Locate the cell with the specified text and output its [x, y] center coordinate. 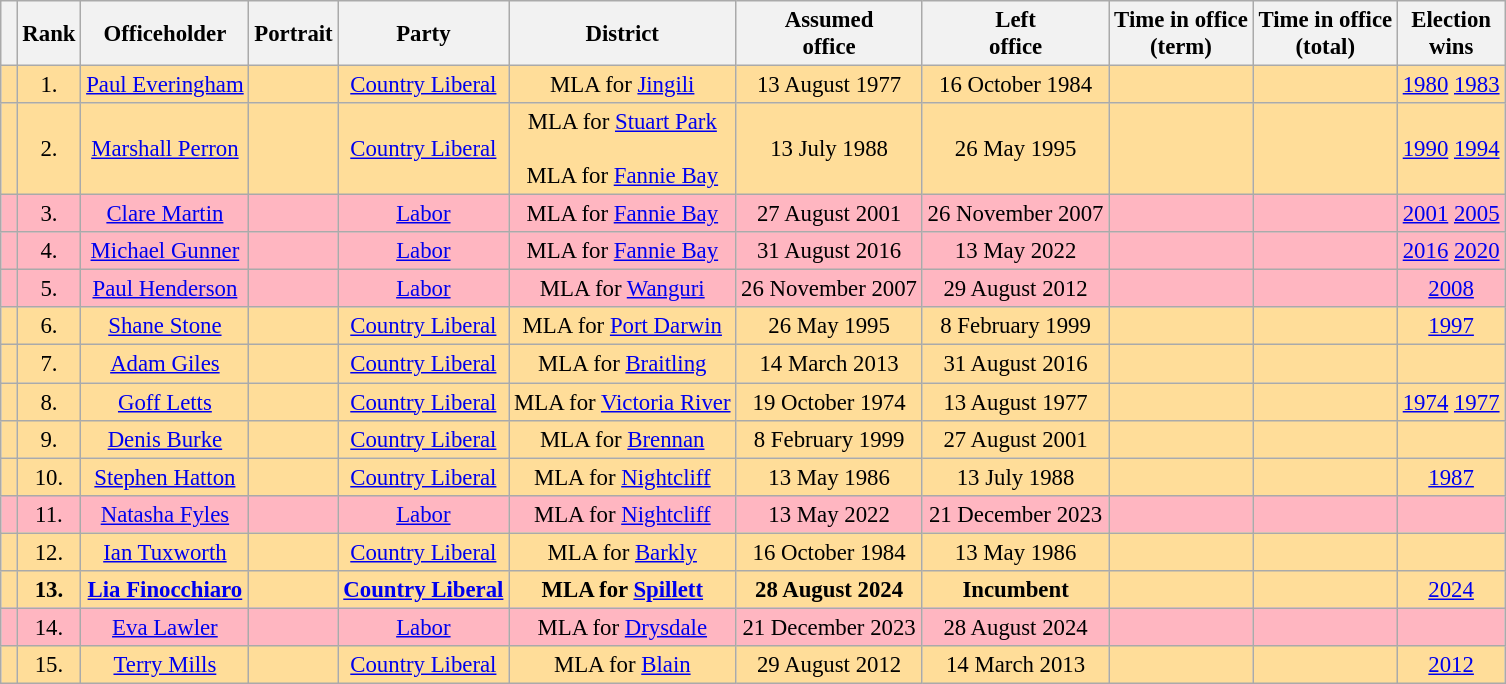
19 October 1974 [829, 402]
Michael Gunner [165, 251]
Terry Mills [165, 665]
Shane Stone [165, 327]
MLA for Barkly [622, 552]
2024 [1450, 590]
Eva Lawler [165, 627]
MLA for Wanguri [622, 289]
MLA for Brennan [622, 439]
Time in office(total) [1325, 34]
District [622, 34]
Stephen Hatton [165, 477]
Paul Everingham [165, 85]
MLA for Blain [622, 665]
Natasha Fyles [165, 514]
10. [49, 477]
Rank [49, 34]
Goff Letts [165, 402]
1990 1994 [1450, 149]
15. [49, 665]
2016 2020 [1450, 251]
13. [49, 590]
MLA for Braitling [622, 364]
Portrait [294, 34]
Leftoffice [1015, 34]
Officeholder [165, 34]
14. [49, 627]
2012 [1450, 665]
MLA for Stuart ParkMLA for Fannie Bay [622, 149]
Party [424, 34]
Denis Burke [165, 439]
1997 [1450, 327]
MLA for Jingili [622, 85]
Assumedoffice [829, 34]
Clare Martin [165, 214]
1980 1983 [1450, 85]
MLA for Port Darwin [622, 327]
2. [49, 149]
MLA for Drysdale [622, 627]
MLA for Spillett [622, 590]
Time in office(term) [1181, 34]
5. [49, 289]
1987 [1450, 477]
1974 1977 [1450, 402]
11. [49, 514]
8. [49, 402]
MLA for Victoria River [622, 402]
12. [49, 552]
Marshall Perron [165, 149]
1. [49, 85]
Electionwins [1450, 34]
7. [49, 364]
3. [49, 214]
Paul Henderson [165, 289]
Adam Giles [165, 364]
Ian Tuxworth [165, 552]
2001 2005 [1450, 214]
Incumbent [1015, 590]
9. [49, 439]
Lia Finocchiaro [165, 590]
4. [49, 251]
2008 [1450, 289]
6. [49, 327]
